Capture the cell that displays the provided text and extract its [X, Y] central coordinate. 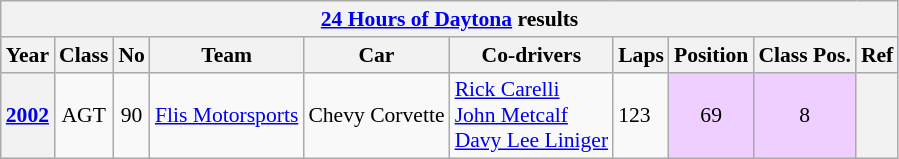
Class Pos. [804, 55]
Ref [877, 55]
Laps [641, 55]
123 [641, 116]
Position [711, 55]
No [132, 55]
AGT [84, 116]
Rick Carelli John Metcalf Davy Lee Liniger [532, 116]
Chevy Corvette [376, 116]
Team [226, 55]
Flis Motorsports [226, 116]
Year [28, 55]
24 Hours of Daytona results [450, 19]
8 [804, 116]
69 [711, 116]
Class [84, 55]
Co-drivers [532, 55]
Car [376, 55]
90 [132, 116]
2002 [28, 116]
